Output the [X, Y] coordinate of the center of the cell containing the given text.  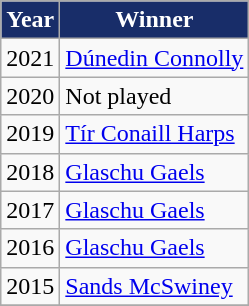
2019 [30, 134]
2015 [30, 286]
2021 [30, 58]
Tír Conaill Harps [154, 134]
Sands McSwiney [154, 286]
Dúnedin Connolly [154, 58]
Not played [154, 96]
2017 [30, 210]
2018 [30, 172]
Winner [154, 20]
2020 [30, 96]
Year [30, 20]
2016 [30, 248]
